Provide the [x, y] coordinate of the cell's center where the given text is located.  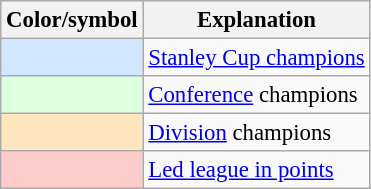
Color/symbol [72, 20]
Conference champions [256, 95]
Stanley Cup champions [256, 58]
Led league in points [256, 170]
Division champions [256, 133]
Explanation [256, 20]
